Scan for the cell matching the given text and deliver its (X, Y) coordinate at center. 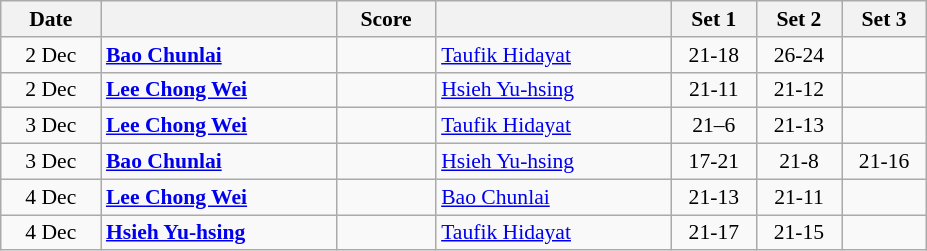
Set 1 (714, 19)
21-16 (884, 162)
17-21 (714, 162)
26-24 (798, 55)
Set 2 (798, 19)
21-8 (798, 162)
Set 3 (884, 19)
Date (51, 19)
21-12 (798, 90)
21-17 (714, 233)
21-18 (714, 55)
21-15 (798, 233)
Score (386, 19)
21–6 (714, 126)
